For the text-containing cell, return its midpoint in [X, Y] coordinate format. 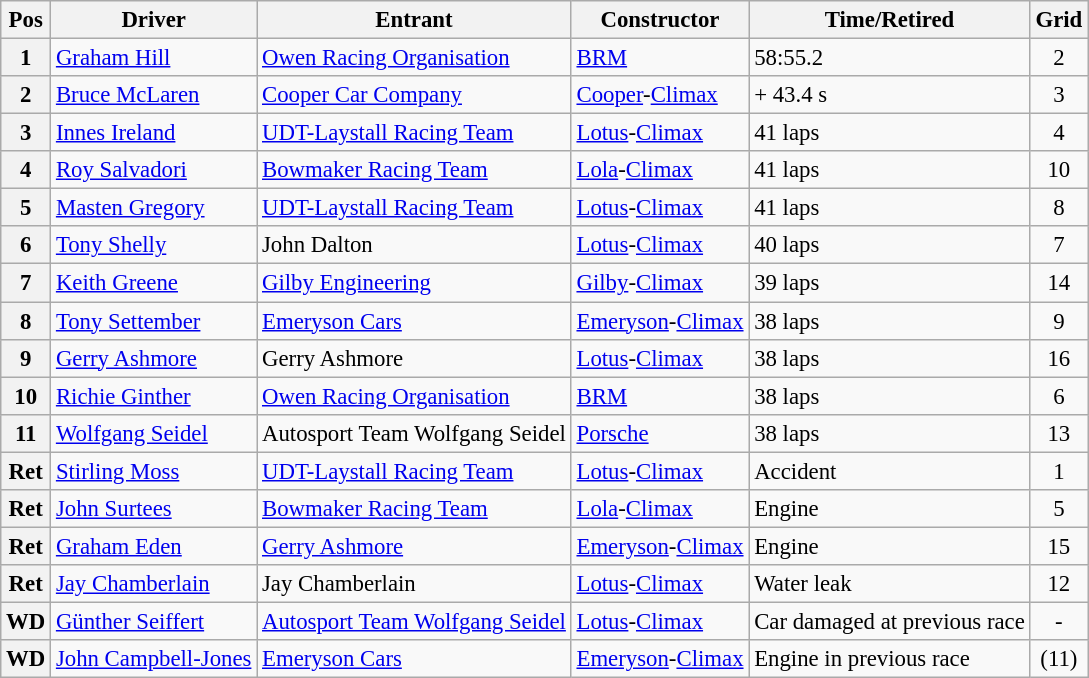
Accident [890, 471]
John Dalton [414, 245]
Tony Settember [154, 321]
Engine in previous race [890, 659]
Water leak [890, 584]
13 [1058, 433]
Günther Seiffert [154, 621]
Graham Hill [154, 58]
40 laps [890, 245]
58:55.2 [890, 58]
+ 43.4 s [890, 95]
Innes Ireland [154, 133]
Car damaged at previous race [890, 621]
Grid [1058, 20]
Wolfgang Seidel [154, 433]
39 laps [890, 283]
Masten Gregory [154, 208]
Entrant [414, 20]
12 [1058, 584]
- [1058, 621]
Porsche [660, 433]
Tony Shelly [154, 245]
16 [1058, 358]
15 [1058, 546]
Cooper-Climax [660, 95]
Gilby Engineering [414, 283]
Stirling Moss [154, 471]
Graham Eden [154, 546]
14 [1058, 283]
Time/Retired [890, 20]
Richie Ginther [154, 396]
Driver [154, 20]
Bruce McLaren [154, 95]
John Surtees [154, 509]
(11) [1058, 659]
Constructor [660, 20]
Roy Salvadori [154, 170]
Keith Greene [154, 283]
Pos [26, 20]
John Campbell-Jones [154, 659]
Gilby-Climax [660, 283]
Cooper Car Company [414, 95]
11 [26, 433]
